Extract the [x, y] coordinate from the center of the cell holding the provided text.  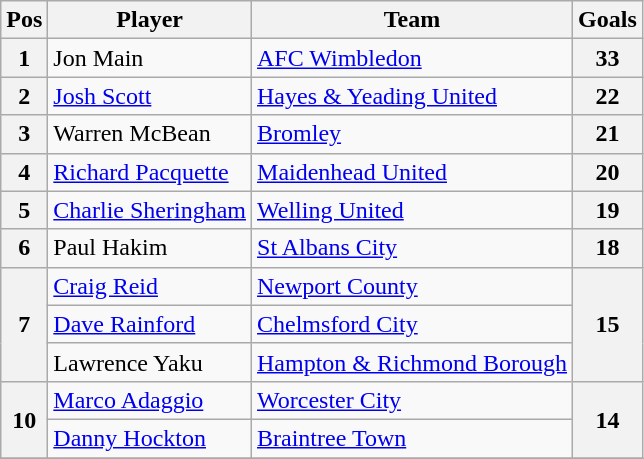
3 [24, 134]
7 [24, 324]
20 [608, 172]
Danny Hockton [150, 438]
Paul Hakim [150, 248]
21 [608, 134]
Josh Scott [150, 96]
Goals [608, 20]
Pos [24, 20]
14 [608, 419]
Team [412, 20]
Bromley [412, 134]
Hayes & Yeading United [412, 96]
10 [24, 419]
Charlie Sheringham [150, 210]
1 [24, 58]
Lawrence Yaku [150, 362]
Jon Main [150, 58]
33 [608, 58]
Craig Reid [150, 286]
19 [608, 210]
2 [24, 96]
Maidenhead United [412, 172]
Newport County [412, 286]
5 [24, 210]
Chelmsford City [412, 324]
18 [608, 248]
AFC Wimbledon [412, 58]
Dave Rainford [150, 324]
Marco Adaggio [150, 400]
Worcester City [412, 400]
15 [608, 324]
Warren McBean [150, 134]
4 [24, 172]
Richard Pacquette [150, 172]
6 [24, 248]
Hampton & Richmond Borough [412, 362]
Player [150, 20]
Welling United [412, 210]
Braintree Town [412, 438]
St Albans City [412, 248]
22 [608, 96]
